Return (X, Y) of the center of cell containing provided text 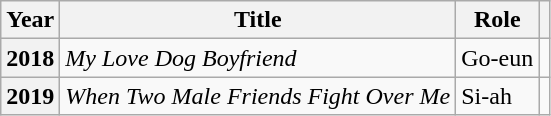
My Love Dog Boyfriend (258, 58)
Title (258, 20)
2019 (30, 96)
Year (30, 20)
When Two Male Friends Fight Over Me (258, 96)
2018 (30, 58)
Go-eun (498, 58)
Role (498, 20)
Si-ah (498, 96)
